For the text-containing cell, return its midpoint in (x, y) coordinate format. 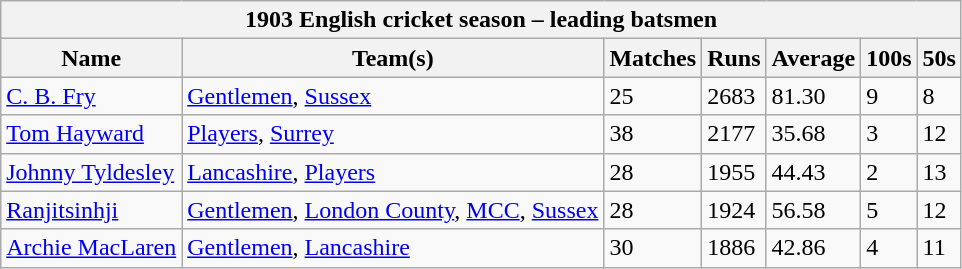
1886 (734, 248)
Lancashire, Players (393, 172)
Ranjitsinhji (92, 210)
8 (939, 96)
Matches (653, 58)
2 (889, 172)
Players, Surrey (393, 134)
50s (939, 58)
2683 (734, 96)
81.30 (814, 96)
Gentlemen, Lancashire (393, 248)
Average (814, 58)
9 (889, 96)
11 (939, 248)
Tom Hayward (92, 134)
25 (653, 96)
44.43 (814, 172)
Team(s) (393, 58)
35.68 (814, 134)
1924 (734, 210)
Johnny Tyldesley (92, 172)
13 (939, 172)
Runs (734, 58)
Archie MacLaren (92, 248)
42.86 (814, 248)
5 (889, 210)
Name (92, 58)
4 (889, 248)
30 (653, 248)
100s (889, 58)
1903 English cricket season – leading batsmen (482, 20)
C. B. Fry (92, 96)
2177 (734, 134)
38 (653, 134)
56.58 (814, 210)
Gentlemen, Sussex (393, 96)
1955 (734, 172)
3 (889, 134)
Gentlemen, London County, MCC, Sussex (393, 210)
